Search for the cell housing the specified text and yield its [x, y] center coordinate. 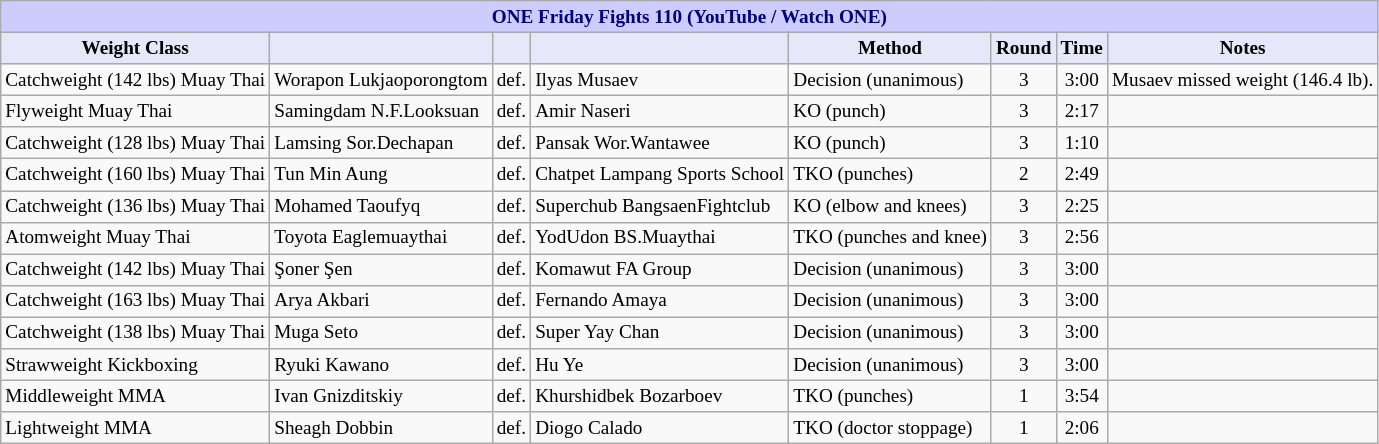
1:10 [1082, 143]
Worapon Lukjaoporongtom [381, 80]
Fernando Amaya [660, 301]
2:49 [1082, 175]
Samingdam N.F.Looksuan [381, 111]
Catchweight (160 lbs) Muay Thai [136, 175]
TKO (doctor stoppage) [890, 428]
Catchweight (138 lbs) Muay Thai [136, 333]
Arya Akbari [381, 301]
Catchweight (136 lbs) Muay Thai [136, 206]
Lightweight MMA [136, 428]
ONE Friday Fights 110 (YouTube / Watch ONE) [690, 17]
Notes [1242, 48]
Pansak Wor.Wantawee [660, 143]
Flyweight Muay Thai [136, 111]
Catchweight (163 lbs) Muay Thai [136, 301]
Muga Seto [381, 333]
TKO (punches and knee) [890, 238]
Şoner Şen [381, 270]
Strawweight Kickboxing [136, 365]
Catchweight (128 lbs) Muay Thai [136, 143]
Ryuki Kawano [381, 365]
Ilyas Musaev [660, 80]
Weight Class [136, 48]
2:06 [1082, 428]
Musaev missed weight (146.4 lb). [1242, 80]
Amir Naseri [660, 111]
Mohamed Taoufyq [381, 206]
Atomweight Muay Thai [136, 238]
Method [890, 48]
Super Yay Chan [660, 333]
2:56 [1082, 238]
Superchub BangsaenFightclub [660, 206]
Middleweight MMA [136, 396]
3:54 [1082, 396]
Round [1024, 48]
Time [1082, 48]
KO (elbow and knees) [890, 206]
Ivan Gnizditskiy [381, 396]
Hu Ye [660, 365]
Komawut FA Group [660, 270]
Toyota Eaglemuaythai [381, 238]
2 [1024, 175]
Lamsing Sor.Dechapan [381, 143]
2:17 [1082, 111]
YodUdon BS.Muaythai [660, 238]
Sheagh Dobbin [381, 428]
Tun Min Aung [381, 175]
2:25 [1082, 206]
Chatpet Lampang Sports School [660, 175]
Khurshidbek Bozarboev [660, 396]
Diogo Calado [660, 428]
